Detect which cell encompasses the target text, then output its [x, y] center coordinate. 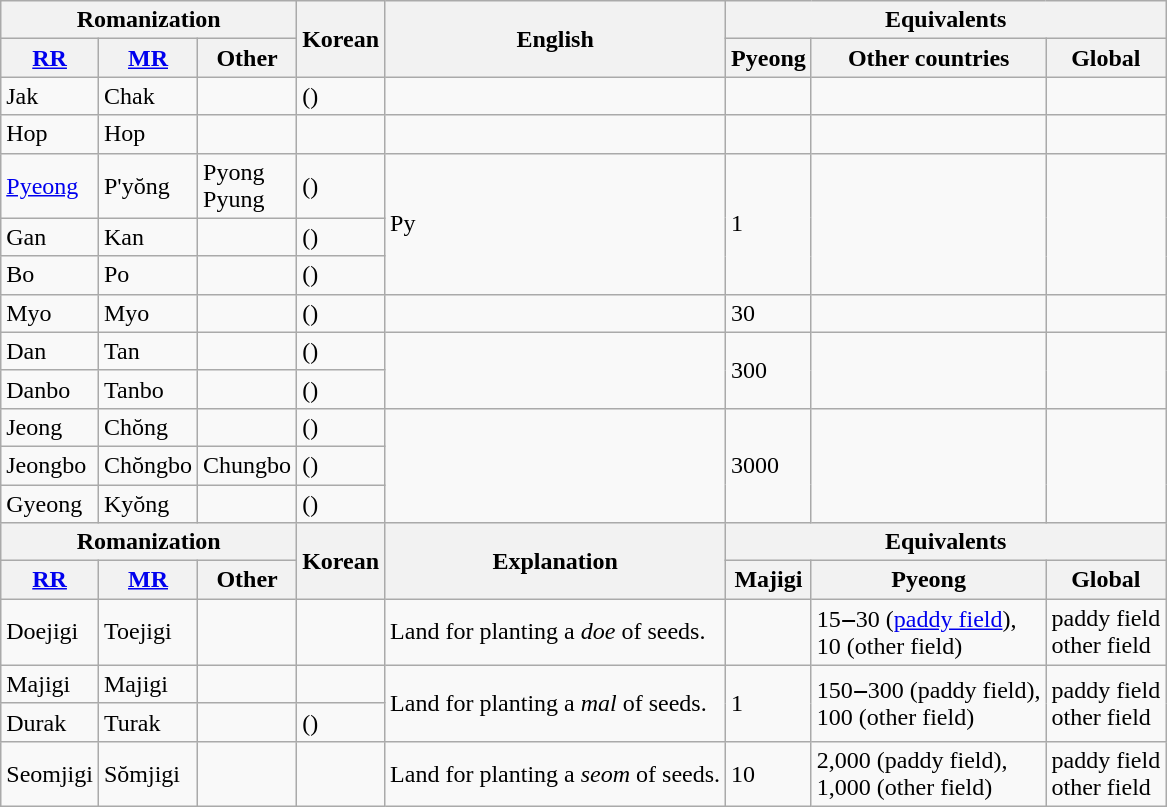
Chak [148, 96]
300 [769, 370]
Jeong [50, 427]
10 [769, 774]
Turak [148, 722]
Land for planting a doe of seeds. [556, 632]
Doejigi [50, 632]
Tan [148, 351]
Durak [50, 722]
2,000 (paddy field),1,000 (other field) [928, 774]
Land for planting a seom of seeds. [556, 774]
Jak [50, 96]
3000 [769, 465]
English [556, 39]
150‒300 (paddy field),100 (other field) [928, 703]
Po [148, 275]
Seomjigi [50, 774]
Gyeong [50, 503]
P'yŏng [148, 186]
Chŏngbo [148, 465]
Kyŏng [148, 503]
Sŏmjigi [148, 774]
Gan [50, 237]
Dan [50, 351]
30 [769, 313]
15‒30 (paddy field),10 (other field) [928, 632]
PyongPyung [248, 186]
Kan [148, 237]
Tanbo [148, 389]
Chŏng [148, 427]
Chungbo [248, 465]
Py [556, 224]
Danbo [50, 389]
Bo [50, 275]
Other countries [928, 58]
Jeongbo [50, 465]
Toejigi [148, 632]
Explanation [556, 561]
Land for planting a mal of seeds. [556, 703]
